Locate the cell with the specified text and output its [X, Y] center coordinate. 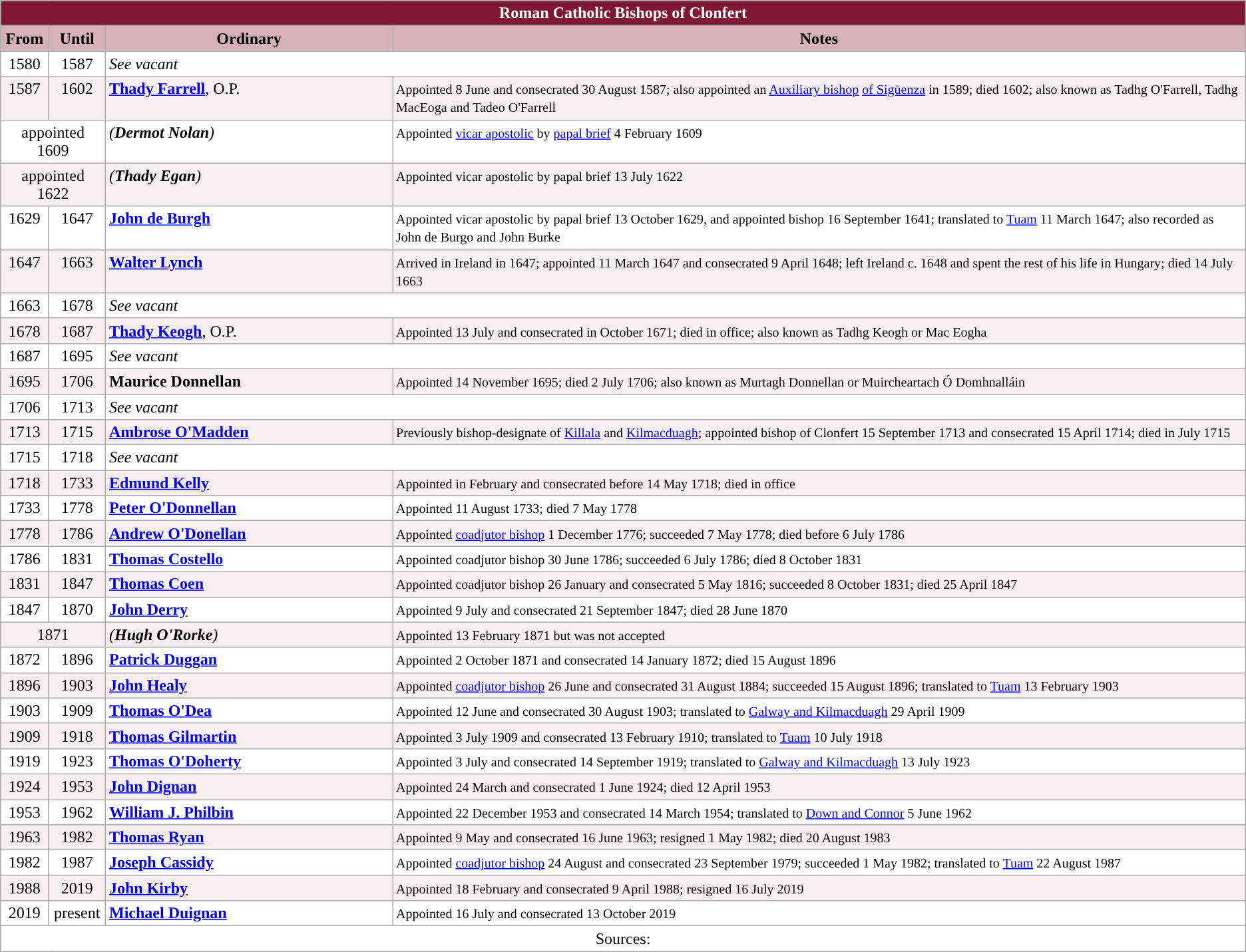
Appointed 9 July and consecrated 21 September 1847; died 28 June 1870 [819, 609]
Appointed coadjutor bishop 1 December 1776; succeeded 7 May 1778; died before 6 July 1786 [819, 534]
Thomas Coen [249, 584]
Appointed 3 July 1909 and consecrated 13 February 1910; translated to Tuam 10 July 1918 [819, 736]
(Thady Egan) [249, 185]
Appointed 13 February 1871 but was not accepted [819, 635]
Notes [819, 39]
1872 [25, 660]
Appointed 13 July and consecrated in October 1671; died in office; also known as Tadhg Keogh or Mac Eogha [819, 331]
Thomas O'Doherty [249, 761]
Until [77, 39]
From [25, 39]
Appointed 11 August 1733; died 7 May 1778 [819, 508]
Appointed 18 February and consecrated 9 April 1988; resigned 16 July 2019 [819, 888]
1629 [25, 228]
(Dermot Nolan) [249, 141]
Appointed in February and consecrated before 14 May 1718; died in office [819, 483]
appointed 1609 [53, 141]
1919 [25, 761]
Appointed vicar apostolic by papal brief 13 July 1622 [819, 185]
Sources: [623, 939]
1602 [77, 98]
Patrick Duggan [249, 660]
present [77, 913]
(Hugh O'Rorke) [249, 635]
1988 [25, 888]
Roman Catholic Bishops of Clonfert [623, 13]
appointed 1622 [53, 185]
Appointed 2 October 1871 and consecrated 14 January 1872; died 15 August 1896 [819, 660]
Michael Duignan [249, 913]
Appointed coadjutor bishop 24 August and consecrated 23 September 1979; succeeded 1 May 1982; translated to Tuam 22 August 1987 [819, 863]
1918 [77, 736]
Appointed coadjutor bishop 26 June and consecrated 31 August 1884; succeeded 15 August 1896; translated to Tuam 13 February 1903 [819, 685]
John de Burgh [249, 228]
William J. Philbin [249, 812]
Thady Farrell, O.P. [249, 98]
Appointed 3 July and consecrated 14 September 1919; translated to Galway and Kilmacduagh 13 July 1923 [819, 761]
Appointed coadjutor bishop 30 June 1786; succeeded 6 July 1786; died 8 October 1831 [819, 559]
John Dignan [249, 786]
Appointed 16 July and consecrated 13 October 2019 [819, 913]
Ambrose O'Madden [249, 432]
Appointed 22 December 1953 and consecrated 14 March 1954; translated to Down and Connor 5 June 1962 [819, 812]
Thomas Costello [249, 559]
Edmund Kelly [249, 483]
1963 [25, 838]
Thomas Ryan [249, 838]
Thomas O'Dea [249, 711]
John Kirby [249, 888]
Andrew O'Donellan [249, 534]
Appointed 9 May and consecrated 16 June 1963; resigned 1 May 1982; died 20 August 1983 [819, 838]
1870 [77, 609]
Peter O'Donnellan [249, 508]
1923 [77, 761]
Ordinary [249, 39]
Appointed 12 June and consecrated 30 August 1903; translated to Galway and Kilmacduagh 29 April 1909 [819, 711]
1580 [25, 64]
Maurice Donnellan [249, 381]
1962 [77, 812]
Thomas Gilmartin [249, 736]
1924 [25, 786]
1871 [53, 635]
Thady Keogh, O.P. [249, 331]
Walter Lynch [249, 271]
Appointed vicar apostolic by papal brief 4 February 1609 [819, 141]
Appointed 24 March and consecrated 1 June 1924; died 12 April 1953 [819, 786]
John Healy [249, 685]
Appointed 14 November 1695; died 2 July 1706; also known as Murtagh Donnellan or Muircheartach Ó Domhnalláin [819, 381]
1987 [77, 863]
Joseph Cassidy [249, 863]
Appointed coadjutor bishop 26 January and consecrated 5 May 1816; succeeded 8 October 1831; died 25 April 1847 [819, 584]
John Derry [249, 609]
